Extract the [X, Y] coordinate from the center of the cell holding the provided text.  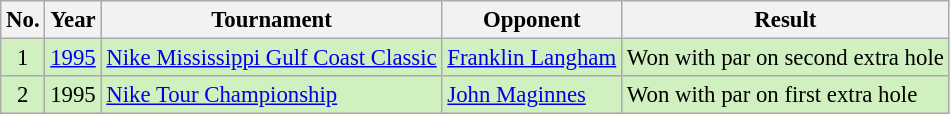
2 [23, 95]
1 [23, 58]
John Maginnes [532, 95]
No. [23, 20]
Opponent [532, 20]
Won with par on first extra hole [786, 95]
Tournament [272, 20]
Franklin Langham [532, 58]
Result [786, 20]
Won with par on second extra hole [786, 58]
Nike Mississippi Gulf Coast Classic [272, 58]
Nike Tour Championship [272, 95]
Year [73, 20]
